Locate the cell with the specified text and output its [X, Y] center coordinate. 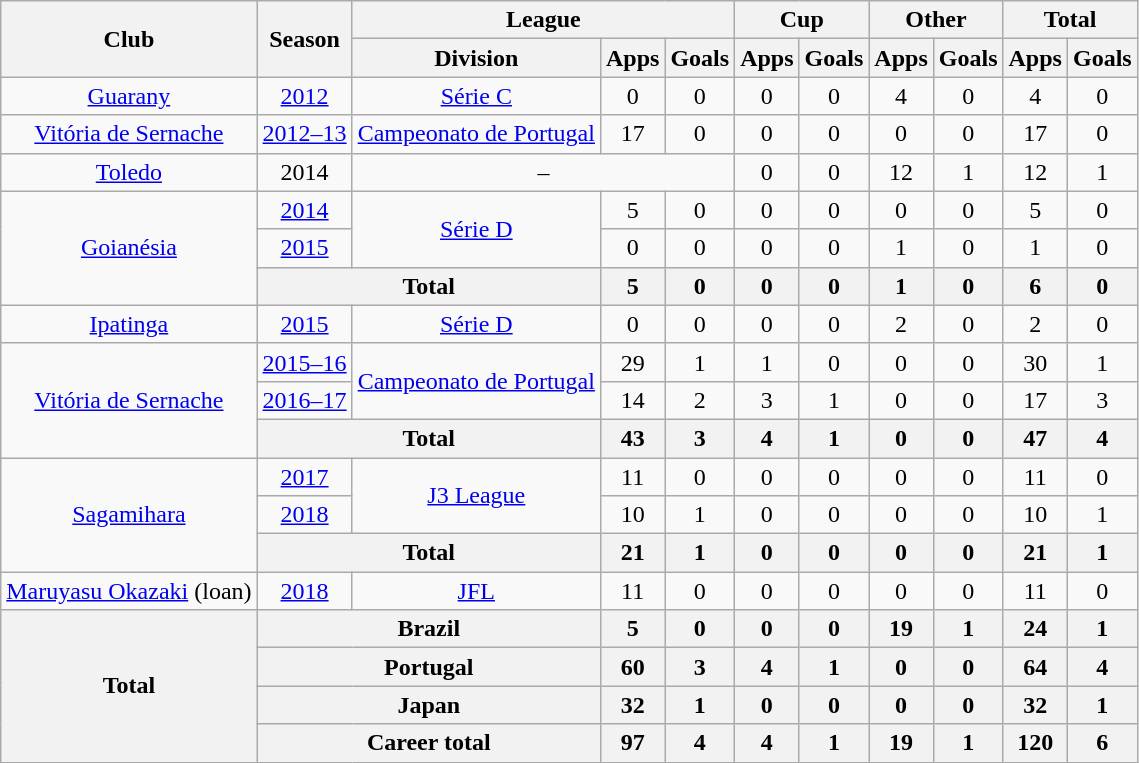
Club [129, 39]
Ipatinga [129, 324]
J3 League [476, 496]
Maruyasu Okazaki (loan) [129, 591]
Season [304, 39]
Other [936, 20]
2017 [304, 477]
Série C [476, 96]
Division [476, 58]
2012–13 [304, 134]
43 [632, 438]
JFL [476, 591]
Japan [428, 705]
Cup [802, 20]
14 [632, 400]
120 [1035, 743]
2015–16 [304, 362]
97 [632, 743]
29 [632, 362]
47 [1035, 438]
Guarany [129, 96]
64 [1035, 667]
League [544, 20]
2016–17 [304, 400]
Sagamihara [129, 515]
60 [632, 667]
Portugal [428, 667]
Career total [428, 743]
Toledo [129, 172]
24 [1035, 629]
30 [1035, 362]
2012 [304, 96]
Goianésia [129, 248]
– [544, 172]
Brazil [428, 629]
